For the text-containing cell, return its midpoint in (X, Y) coordinate format. 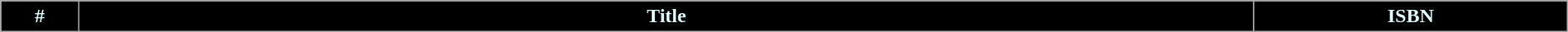
# (40, 16)
Title (667, 16)
ISBN (1411, 16)
